Capture the cell that displays the provided text and extract its (X, Y) central coordinate. 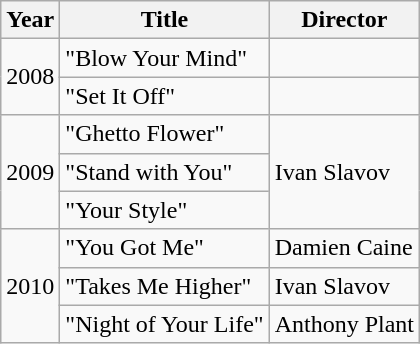
"You Got Me" (164, 248)
Year (30, 20)
Title (164, 20)
"Takes Me Higher" (164, 286)
Damien Caine (344, 248)
"Night of Your Life" (164, 324)
Anthony Plant (344, 324)
"Blow Your Mind" (164, 58)
"Ghetto Flower" (164, 134)
2009 (30, 172)
"Set It Off" (164, 96)
Director (344, 20)
"Stand with You" (164, 172)
2008 (30, 77)
2010 (30, 286)
"Your Style" (164, 210)
